Detect which cell encompasses the target text, then output its [X, Y] center coordinate. 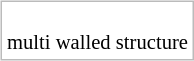
multi walled structure [97, 32]
